Locate the cell with the specified text and output its (x, y) center coordinate. 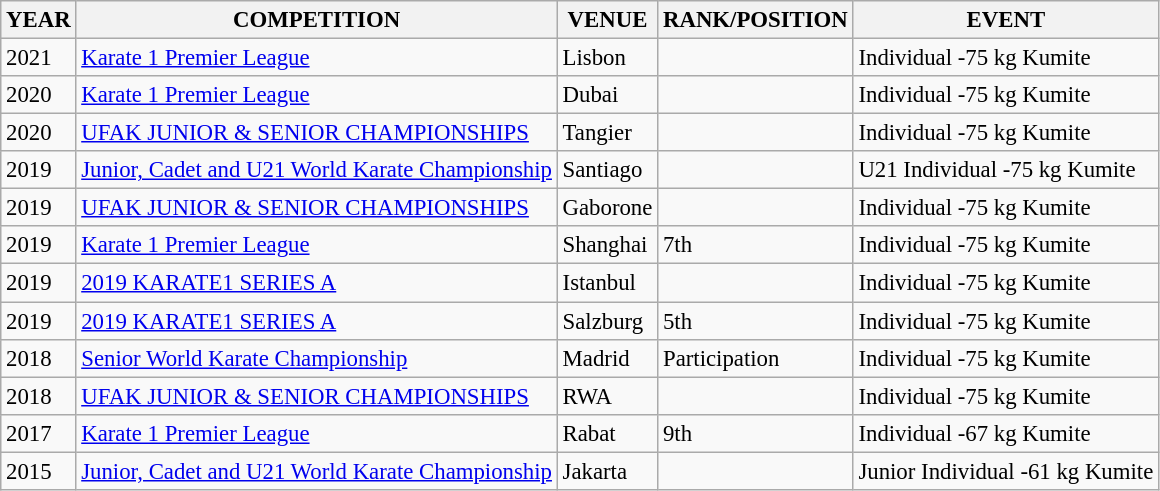
Shanghai (607, 245)
Salzburg (607, 321)
Senior World Karate Championship (316, 358)
Jakarta (607, 471)
Gaborone (607, 208)
2021 (38, 58)
YEAR (38, 20)
VENUE (607, 20)
RANK/POSITION (756, 20)
2017 (38, 433)
2015 (38, 471)
RWA (607, 396)
U21 Individual -75 kg Kumite (1006, 170)
5th (756, 321)
EVENT (1006, 20)
Madrid (607, 358)
Participation (756, 358)
Rabat (607, 433)
Tangier (607, 133)
Santiago (607, 170)
COMPETITION (316, 20)
Lisbon (607, 58)
7th (756, 245)
Individual -67 kg Kumite (1006, 433)
Istanbul (607, 283)
Junior Individual -61 kg Kumite (1006, 471)
Dubai (607, 95)
9th (756, 433)
